Locate the cell with the specified text and output its [x, y] center coordinate. 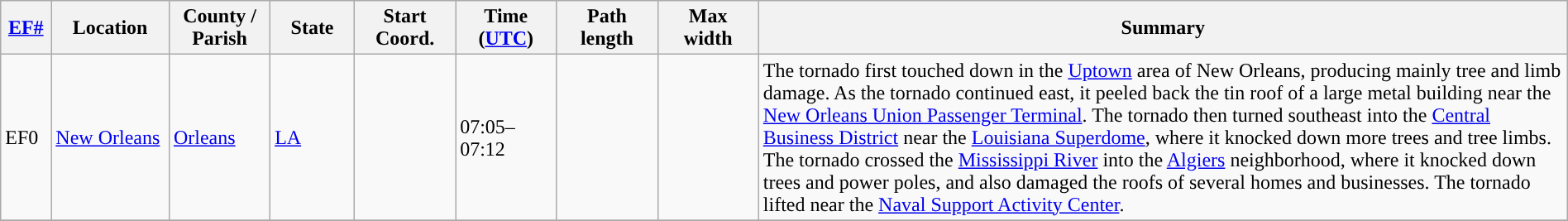
Summary [1163, 28]
07:05–07:12 [506, 137]
New Orleans [111, 137]
County / Parish [219, 28]
Location [111, 28]
Start Coord. [404, 28]
EF# [26, 28]
Max width [708, 28]
State [313, 28]
LA [313, 137]
Orleans [219, 137]
Time (UTC) [506, 28]
EF0 [26, 137]
Path length [607, 28]
